Identify which cell holds the provided text, then report its [X, Y] central coordinate. 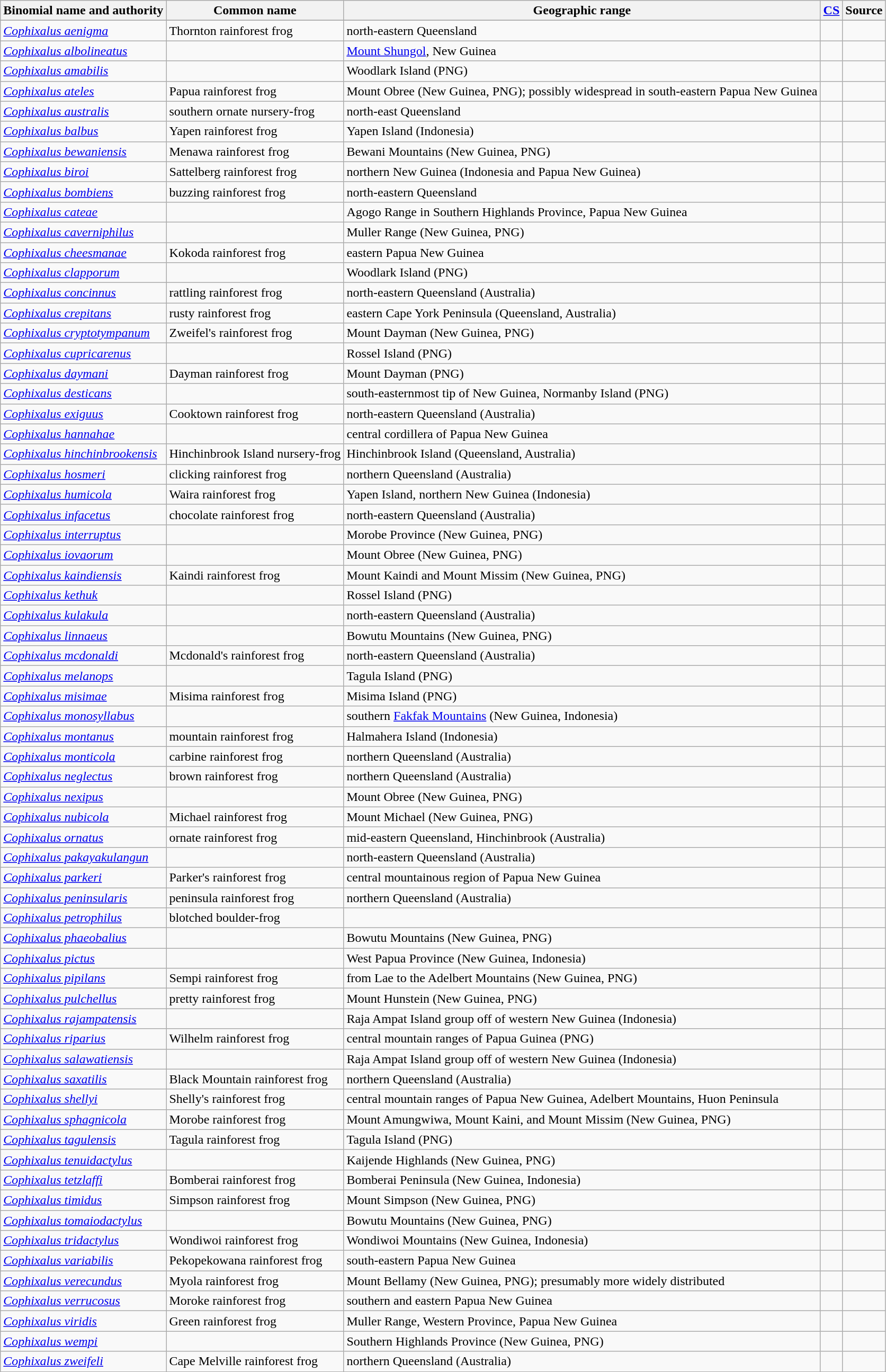
blotched boulder-frog [255, 918]
Kokoda rainforest frog [255, 253]
Mount Hunstein (New Guinea, PNG) [582, 999]
Binomial name and authority [84, 11]
Hinchinbrook Island (Queensland, Australia) [582, 454]
Papua rainforest frog [255, 91]
Moroke rainforest frog [255, 1301]
Cophixalus wempi [84, 1341]
Yapen Island, northern New Guinea (Indonesia) [582, 494]
Halmahera Island (Indonesia) [582, 736]
Cophixalus hannahae [84, 434]
Sattelberg rainforest frog [255, 172]
Cophixalus clapporum [84, 273]
Mount Bellamy (New Guinea, PNG); presumably more widely distributed [582, 1281]
Cape Melville rainforest frog [255, 1361]
Cophixalus tetzlaffi [84, 1180]
buzzing rainforest frog [255, 192]
Cophixalus australis [84, 111]
Cophixalus hosmeri [84, 474]
Cophixalus cheesmanae [84, 253]
Mount Obree (New Guinea, PNG); possibly widespread in south-eastern Papua New Guinea [582, 91]
Cophixalus pulchellus [84, 999]
eastern Cape York Peninsula (Queensland, Australia) [582, 313]
Cophixalus desticans [84, 394]
Yapen rainforest frog [255, 131]
north-east Queensland [582, 111]
Yapen Island (Indonesia) [582, 131]
Cophixalus tomaiodactylus [84, 1220]
Cophixalus parkeri [84, 877]
Cophixalus bewaniensis [84, 152]
Southern Highlands Province (New Guinea, PNG) [582, 1341]
Morobe Province (New Guinea, PNG) [582, 534]
Parker's rainforest frog [255, 877]
Kaindi rainforest frog [255, 575]
rusty rainforest frog [255, 313]
Mount Shungol, New Guinea [582, 51]
Cophixalus verecundus [84, 1281]
Cophixalus phaeobalius [84, 938]
Mount Dayman (New Guinea, PNG) [582, 333]
Simpson rainforest frog [255, 1200]
mountain rainforest frog [255, 736]
Black Mountain rainforest frog [255, 1079]
Kaijende Highlands (New Guinea, PNG) [582, 1160]
Cophixalus pakayakulangun [84, 857]
central mountain ranges of Papua New Guinea, Adelbert Mountains, Huon Peninsula [582, 1099]
Pekopekowana rainforest frog [255, 1261]
Morobe rainforest frog [255, 1119]
Cophixalus cryptotympanum [84, 333]
Agogo Range in Southern Highlands Province, Papua New Guinea [582, 212]
Mount Simpson (New Guinea, PNG) [582, 1200]
chocolate rainforest frog [255, 514]
Green rainforest frog [255, 1321]
Cophixalus ateles [84, 91]
Cophixalus humicola [84, 494]
West Papua Province (New Guinea, Indonesia) [582, 958]
Sempi rainforest frog [255, 978]
central cordillera of Papua New Guinea [582, 434]
CS [831, 11]
mid-eastern Queensland, Hinchinbrook (Australia) [582, 837]
Cophixalus pipilans [84, 978]
Michael rainforest frog [255, 817]
Tagula rainforest frog [255, 1139]
Cophixalus biroi [84, 172]
Cophixalus exiguus [84, 414]
Cophixalus interruptus [84, 534]
Cophixalus iovaorum [84, 555]
Cophixalus misimae [84, 696]
Cophixalus albolineatus [84, 51]
from Lae to the Adelbert Mountains (New Guinea, PNG) [582, 978]
Wondiwoi Mountains (New Guinea, Indonesia) [582, 1241]
Cophixalus kaindiensis [84, 575]
Cophixalus shellyi [84, 1099]
Cophixalus riparius [84, 1039]
central mountainous region of Papua New Guinea [582, 877]
Cophixalus sphagnicola [84, 1119]
Wilhelm rainforest frog [255, 1039]
Cophixalus variabilis [84, 1261]
Cophixalus ornatus [84, 837]
rattling rainforest frog [255, 293]
Cophixalus neglectus [84, 777]
southern ornate nursery-frog [255, 111]
Dayman rainforest frog [255, 373]
south-eastern Papua New Guinea [582, 1261]
ornate rainforest frog [255, 837]
Cophixalus cupricarenus [84, 353]
Cophixalus peninsularis [84, 898]
Common name [255, 11]
Mount Amungwiwa, Mount Kaini, and Mount Missim (New Guinea, PNG) [582, 1119]
Cophixalus kethuk [84, 595]
Cophixalus kulakula [84, 616]
Zweifel's rainforest frog [255, 333]
pretty rainforest frog [255, 999]
Cophixalus caverniphilus [84, 232]
northern New Guinea (Indonesia and Papua New Guinea) [582, 172]
Misima rainforest frog [255, 696]
Cophixalus bombiens [84, 192]
Source [864, 11]
Cophixalus mcdonaldi [84, 656]
Cophixalus salawatiensis [84, 1059]
Waira rainforest frog [255, 494]
southern Fakfak Mountains (New Guinea, Indonesia) [582, 716]
Cophixalus infacetus [84, 514]
Myola rainforest frog [255, 1281]
Cophixalus balbus [84, 131]
Cophixalus linnaeus [84, 636]
Mcdonald's rainforest frog [255, 656]
Wondiwoi rainforest frog [255, 1241]
Menawa rainforest frog [255, 152]
Muller Range, Western Province, Papua New Guinea [582, 1321]
central mountain ranges of Papua Guinea (PNG) [582, 1039]
Cophixalus viridis [84, 1321]
Cophixalus petrophilus [84, 918]
Cophixalus pictus [84, 958]
Hinchinbrook Island nursery-frog [255, 454]
Cophixalus cateae [84, 212]
Cophixalus crepitans [84, 313]
Mount Dayman (PNG) [582, 373]
Cophixalus verrucosus [84, 1301]
Mount Kaindi and Mount Missim (New Guinea, PNG) [582, 575]
Cophixalus daymani [84, 373]
Cophixalus nubicola [84, 817]
Shelly's rainforest frog [255, 1099]
Cophixalus timidus [84, 1200]
carbine rainforest frog [255, 756]
Cophixalus rajampatensis [84, 1019]
clicking rainforest frog [255, 474]
Cophixalus saxatilis [84, 1079]
Cophixalus zweifeli [84, 1361]
Cophixalus tridactylus [84, 1241]
Cophixalus tagulensis [84, 1139]
south-easternmost tip of New Guinea, Normanby Island (PNG) [582, 394]
Cophixalus melanops [84, 676]
brown rainforest frog [255, 777]
peninsula rainforest frog [255, 898]
Mount Michael (New Guinea, PNG) [582, 817]
southern and eastern Papua New Guinea [582, 1301]
Cophixalus monticola [84, 756]
Cophixalus montanus [84, 736]
Cophixalus nexipus [84, 797]
Thornton rainforest frog [255, 31]
Cooktown rainforest frog [255, 414]
Cophixalus aenigma [84, 31]
Cophixalus amabilis [84, 71]
Misima Island (PNG) [582, 696]
Cophixalus tenuidactylus [84, 1160]
Bomberai rainforest frog [255, 1180]
Cophixalus monosyllabus [84, 716]
Bomberai Peninsula (New Guinea, Indonesia) [582, 1180]
Bewani Mountains (New Guinea, PNG) [582, 152]
eastern Papua New Guinea [582, 253]
Muller Range (New Guinea, PNG) [582, 232]
Cophixalus hinchinbrookensis [84, 454]
Cophixalus concinnus [84, 293]
Geographic range [582, 11]
